Output the [x, y] coordinate of the center of the cell containing the given text.  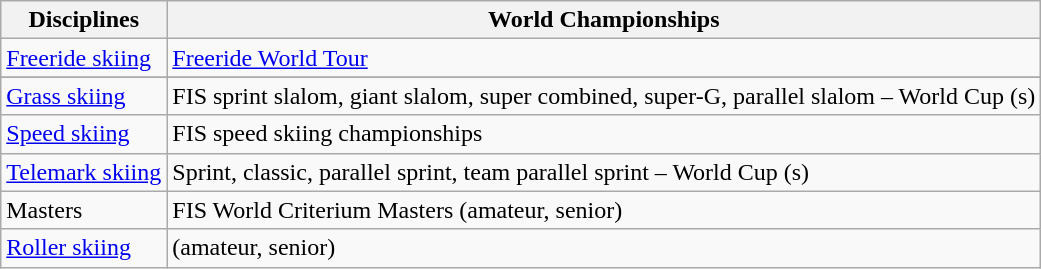
FIS World Criterium Masters (amateur, senior) [604, 210]
FIS speed skiing championships [604, 134]
Freeride World Tour [604, 58]
(amateur, senior) [604, 248]
World Championships [604, 20]
Telemark skiing [84, 172]
Freeride skiing [84, 58]
Speed skiing [84, 134]
Grass skiing [84, 96]
Roller skiing [84, 248]
Sprint, classic, parallel sprint, team parallel sprint – World Cup (s) [604, 172]
Masters [84, 210]
Disciplines [84, 20]
FIS sprint slalom, giant slalom, super combined, super-G, parallel slalom – World Cup (s) [604, 96]
